Scan for the cell matching the given text and deliver its [X, Y] coordinate at center. 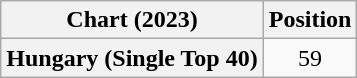
Chart (2023) [132, 20]
Position [310, 20]
Hungary (Single Top 40) [132, 58]
59 [310, 58]
